Return the [X, Y] coordinate for the center point of the cell that contains the specified text.  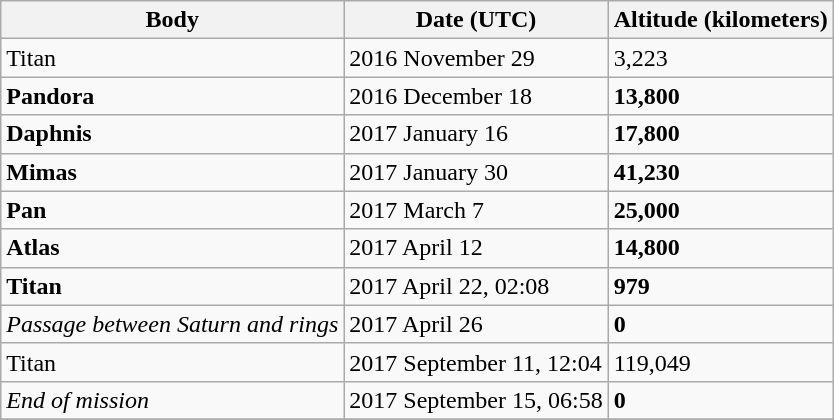
Atlas [172, 248]
2017 April 26 [476, 324]
119,049 [720, 362]
Altitude (kilometers) [720, 20]
2017 April 22, 02:08 [476, 286]
Daphnis [172, 134]
Date (UTC) [476, 20]
Passage between Saturn and rings [172, 324]
End of mission [172, 400]
2016 November 29 [476, 58]
3,223 [720, 58]
Pan [172, 210]
2016 December 18 [476, 96]
Body [172, 20]
Pandora [172, 96]
Mimas [172, 172]
979 [720, 286]
2017 September 11, 12:04 [476, 362]
2017 March 7 [476, 210]
2017 January 30 [476, 172]
2017 January 16 [476, 134]
17,800 [720, 134]
14,800 [720, 248]
13,800 [720, 96]
41,230 [720, 172]
2017 April 12 [476, 248]
25,000 [720, 210]
2017 September 15, 06:58 [476, 400]
